Detect which cell encompasses the target text, then output its [x, y] center coordinate. 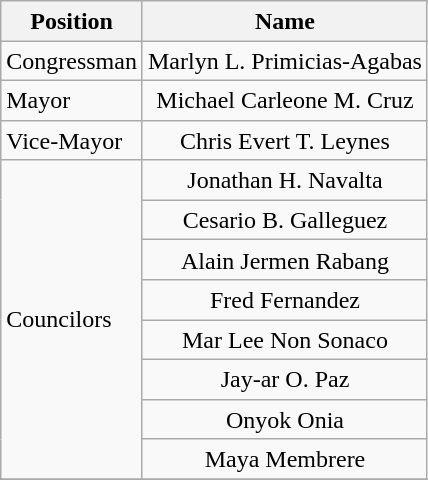
Maya Membrere [284, 459]
Alain Jermen Rabang [284, 260]
Fred Fernandez [284, 300]
Jonathan H. Navalta [284, 180]
Position [72, 21]
Onyok Onia [284, 419]
Congressman [72, 61]
Mayor [72, 100]
Name [284, 21]
Michael Carleone M. Cruz [284, 100]
Jay-ar O. Paz [284, 379]
Councilors [72, 320]
Vice-Mayor [72, 140]
Mar Lee Non Sonaco [284, 340]
Marlyn L. Primicias-Agabas [284, 61]
Chris Evert T. Leynes [284, 140]
Cesario B. Galleguez [284, 220]
